For the text-containing cell, return its midpoint in [x, y] coordinate format. 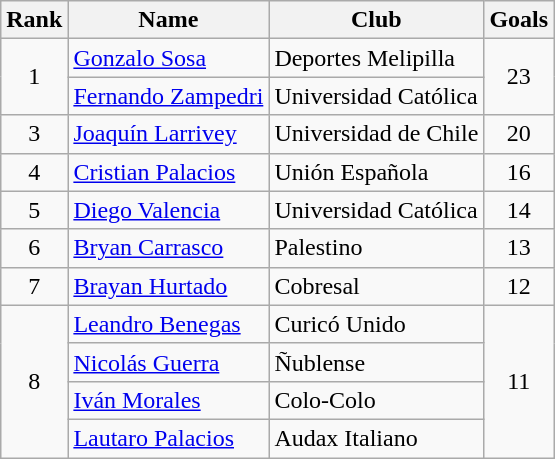
Cristian Palacios [168, 172]
16 [519, 172]
3 [34, 134]
20 [519, 134]
Iván Morales [168, 400]
6 [34, 248]
8 [34, 381]
Gonzalo Sosa [168, 58]
23 [519, 77]
1 [34, 77]
Unión Española [376, 172]
Curicó Unido [376, 324]
Cobresal [376, 286]
Diego Valencia [168, 210]
Club [376, 20]
Bryan Carrasco [168, 248]
Ñublense [376, 362]
4 [34, 172]
Colo-Colo [376, 400]
Name [168, 20]
12 [519, 286]
Nicolás Guerra [168, 362]
Rank [34, 20]
Audax Italiano [376, 438]
Brayan Hurtado [168, 286]
Lautaro Palacios [168, 438]
Deportes Melipilla [376, 58]
Leandro Benegas [168, 324]
Goals [519, 20]
13 [519, 248]
Palestino [376, 248]
Joaquín Larrivey [168, 134]
14 [519, 210]
Universidad de Chile [376, 134]
5 [34, 210]
Fernando Zampedri [168, 96]
7 [34, 286]
11 [519, 381]
